Search for the cell housing the specified text and yield its [X, Y] center coordinate. 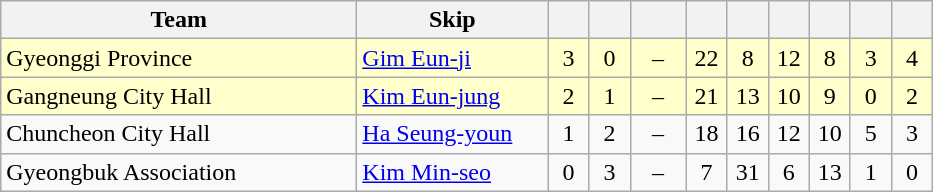
Gangneung City Hall [179, 96]
Ha Seung-youn [452, 134]
22 [706, 58]
Kim Eun-jung [452, 96]
Skip [452, 20]
31 [748, 172]
18 [706, 134]
Gyeonggi Province [179, 58]
Kim Min-seo [452, 172]
6 [788, 172]
4 [912, 58]
Gim Eun-ji [452, 58]
5 [870, 134]
Gyeongbuk Association [179, 172]
Chuncheon City Hall [179, 134]
7 [706, 172]
16 [748, 134]
Team [179, 20]
21 [706, 96]
9 [830, 96]
